Locate the cell with the specified text and output its (X, Y) center coordinate. 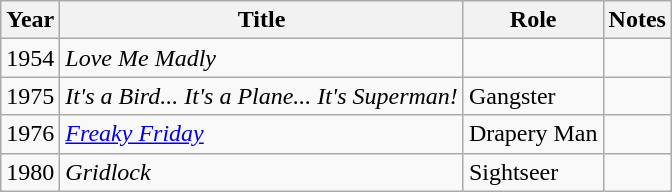
Freaky Friday (262, 134)
Love Me Madly (262, 58)
Sightseer (533, 172)
1954 (30, 58)
It's a Bird... It's a Plane... It's Superman! (262, 96)
Role (533, 20)
Gangster (533, 96)
1975 (30, 96)
Drapery Man (533, 134)
Gridlock (262, 172)
Year (30, 20)
Notes (637, 20)
1976 (30, 134)
1980 (30, 172)
Title (262, 20)
